Detect which cell encompasses the target text, then output its [x, y] center coordinate. 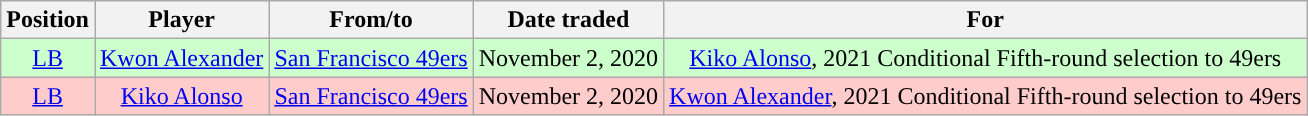
From/to [371, 20]
Position [48, 20]
For [986, 20]
Date traded [568, 20]
Kiko Alonso, 2021 Conditional Fifth-round selection to 49ers [986, 58]
Kwon Alexander [181, 58]
Kwon Alexander, 2021 Conditional Fifth-round selection to 49ers [986, 96]
Player [181, 20]
Kiko Alonso [181, 96]
